Provide the [X, Y] coordinate of the cell's center where the given text is located.  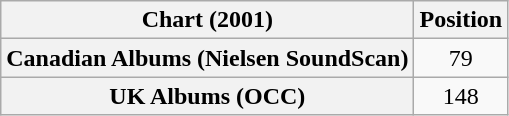
Position [461, 20]
148 [461, 96]
UK Albums (OCC) [208, 96]
79 [461, 58]
Canadian Albums (Nielsen SoundScan) [208, 58]
Chart (2001) [208, 20]
